Determine the [x, y] coordinate at the center of the cell enclosing the given text.  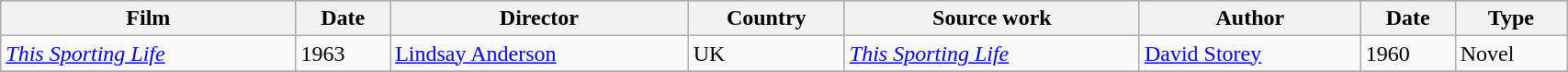
Film [149, 18]
David Storey [1249, 54]
Lindsay Anderson [539, 54]
UK [766, 54]
Type [1511, 18]
1960 [1407, 54]
Country [766, 18]
1963 [344, 54]
Source work [992, 18]
Director [539, 18]
Novel [1511, 54]
Author [1249, 18]
